Capture the cell that displays the provided text and extract its [x, y] central coordinate. 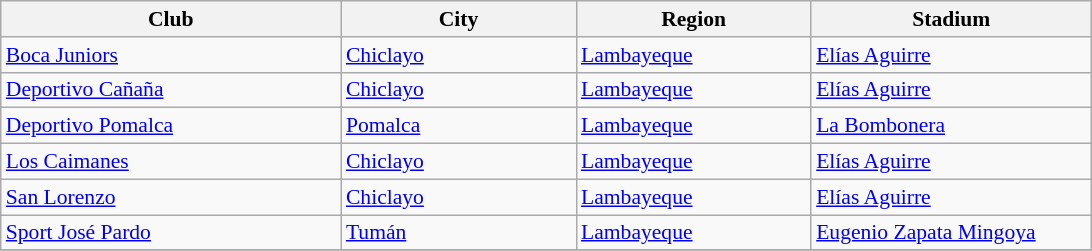
City [458, 19]
Los Caimanes [171, 162]
Deportivo Cañaña [171, 90]
Tumán [458, 233]
Region [694, 19]
Stadium [951, 19]
San Lorenzo [171, 197]
Sport José Pardo [171, 233]
Deportivo Pomalca [171, 126]
La Bombonera [951, 126]
Eugenio Zapata Mingoya [951, 233]
Club [171, 19]
Pomalca [458, 126]
Boca Juniors [171, 55]
